Capture the cell that displays the provided text and extract its [X, Y] central coordinate. 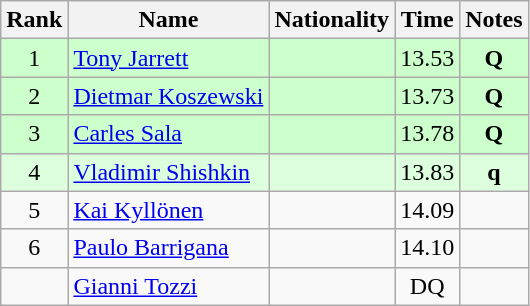
q [494, 172]
13.83 [428, 172]
Notes [494, 20]
4 [34, 172]
14.09 [428, 210]
Gianni Tozzi [168, 286]
Vladimir Shishkin [168, 172]
13.73 [428, 96]
2 [34, 96]
Paulo Barrigana [168, 248]
1 [34, 58]
Nationality [332, 20]
Kai Kyllönen [168, 210]
14.10 [428, 248]
Rank [34, 20]
Time [428, 20]
Dietmar Koszewski [168, 96]
Carles Sala [168, 134]
Name [168, 20]
DQ [428, 286]
13.78 [428, 134]
3 [34, 134]
5 [34, 210]
Tony Jarrett [168, 58]
6 [34, 248]
13.53 [428, 58]
